Return [x, y] of the center of cell containing provided text 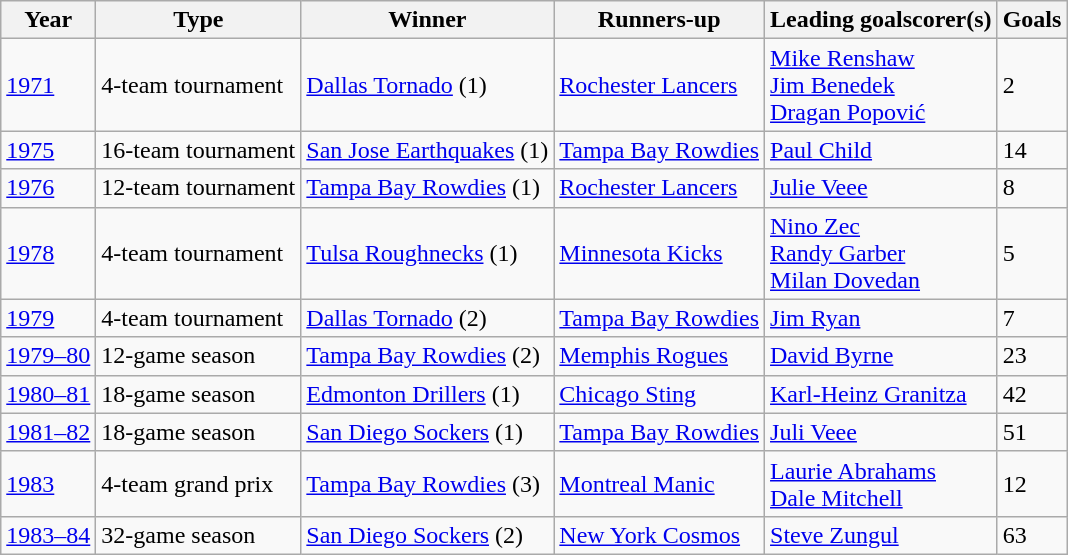
Tampa Bay Rowdies (1) [428, 188]
12-team tournament [198, 188]
Paul Child [882, 150]
Montreal Manic [660, 484]
Laurie AbrahamsDale Mitchell [882, 484]
12 [1032, 484]
Nino ZecRandy GarberMilan Dovedan [882, 253]
1975 [48, 150]
Memphis Rogues [660, 356]
1983–84 [48, 535]
1976 [48, 188]
Steve Zungul [882, 535]
San Diego Sockers (1) [428, 432]
Tampa Bay Rowdies (2) [428, 356]
Runners-up [660, 20]
San Jose Earthquakes (1) [428, 150]
New York Cosmos [660, 535]
1981–82 [48, 432]
Minnesota Kicks [660, 253]
San Diego Sockers (2) [428, 535]
42 [1032, 394]
14 [1032, 150]
Jim Ryan [882, 318]
2 [1032, 85]
Mike RenshawJim BenedekDragan Popović [882, 85]
23 [1032, 356]
Tampa Bay Rowdies (3) [428, 484]
Goals [1032, 20]
51 [1032, 432]
Type [198, 20]
5 [1032, 253]
Dallas Tornado (2) [428, 318]
7 [1032, 318]
1971 [48, 85]
1978 [48, 253]
Leading goalscorer(s) [882, 20]
Tulsa Roughnecks (1) [428, 253]
8 [1032, 188]
Dallas Tornado (1) [428, 85]
Winner [428, 20]
16-team tournament [198, 150]
Year [48, 20]
4-team grand prix [198, 484]
David Byrne [882, 356]
63 [1032, 535]
32-game season [198, 535]
1979 [48, 318]
Juli Veee [882, 432]
1980–81 [48, 394]
1979–80 [48, 356]
12-game season [198, 356]
Edmonton Drillers (1) [428, 394]
1983 [48, 484]
Karl-Heinz Granitza [882, 394]
Chicago Sting [660, 394]
Julie Veee [882, 188]
